Scan for the cell matching the given text and deliver its (X, Y) coordinate at center. 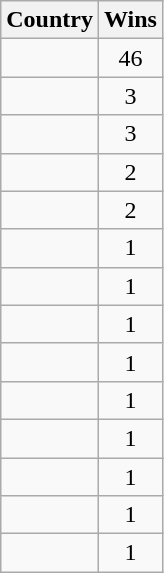
46 (130, 58)
Country (50, 20)
Wins (130, 20)
